Find where the given text appears and provide that cell's center as [x, y] coordinate. 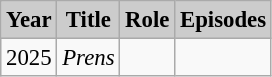
Role [148, 20]
2025 [29, 58]
Episodes [224, 20]
Year [29, 20]
Title [88, 20]
Prens [88, 58]
